Determine the (X, Y) coordinate at the center of the cell enclosing the given text.  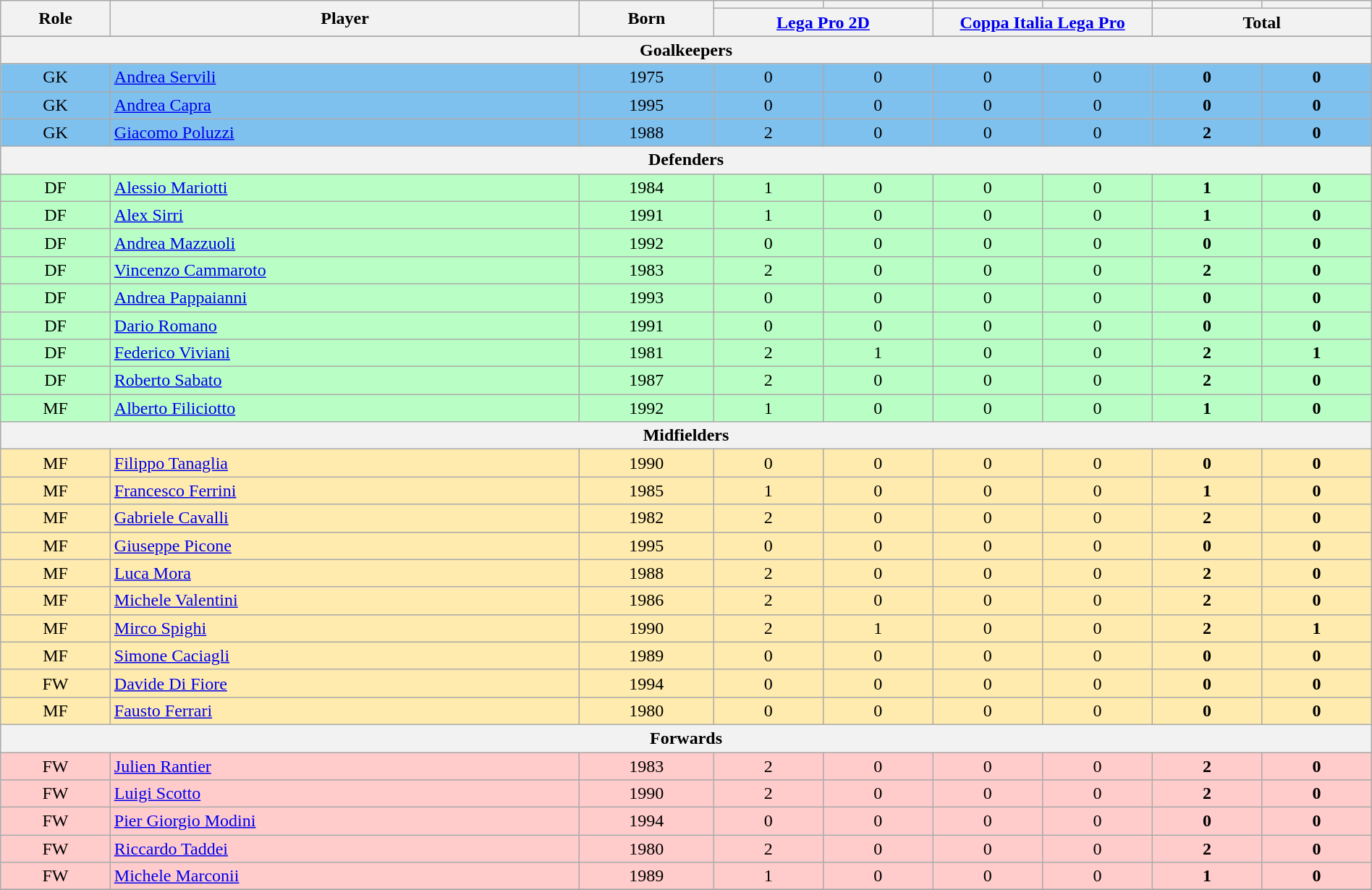
Simone Caciagli (344, 656)
Giacomo Poluzzi (344, 132)
Coppa Italia Lega Pro (1042, 22)
Pier Giorgio Modini (344, 821)
Andrea Servili (344, 77)
1975 (647, 77)
1982 (647, 518)
Luigi Scotto (344, 794)
Francesco Ferrini (344, 491)
1986 (647, 601)
Filippo Tanaglia (344, 463)
Total (1262, 22)
Andrea Pappaianni (344, 297)
Michele Marconii (344, 876)
Alberto Filiciotto (344, 408)
1981 (647, 353)
Dario Romano (344, 325)
1984 (647, 187)
Alessio Mariotti (344, 187)
Andrea Mazzuoli (344, 242)
Forwards (686, 738)
Role (56, 19)
1985 (647, 491)
Born (647, 19)
Michele Valentini (344, 601)
Julien Rantier (344, 766)
Riccardo Taddei (344, 849)
Vincenzo Cammaroto (344, 270)
Defenders (686, 160)
Andrea Capra (344, 105)
Fausto Ferrari (344, 711)
Gabriele Cavalli (344, 518)
1987 (647, 381)
Roberto Sabato (344, 381)
Midfielders (686, 436)
Player (344, 19)
Federico Viviani (344, 353)
Mirco Spighi (344, 628)
Davide Di Fiore (344, 683)
Giuseppe Picone (344, 546)
Luca Mora (344, 573)
1993 (647, 297)
Goalkeepers (686, 50)
Alex Sirri (344, 215)
Lega Pro 2D (823, 22)
